From the cell containing the given text, extract its center point as (X, Y) coordinate. 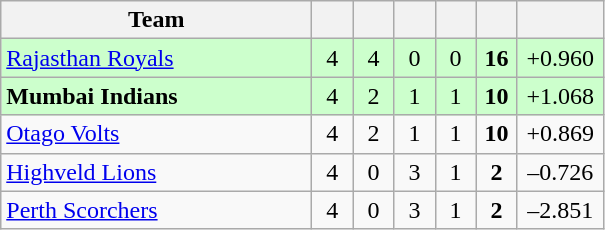
Rajasthan Royals (156, 58)
+0.960 (560, 58)
–0.726 (560, 172)
Mumbai Indians (156, 96)
Team (156, 20)
+1.068 (560, 96)
+0.869 (560, 134)
Highveld Lions (156, 172)
–2.851 (560, 210)
16 (496, 58)
Otago Volts (156, 134)
Perth Scorchers (156, 210)
